Output the [x, y] coordinate of the center of the cell containing the given text.  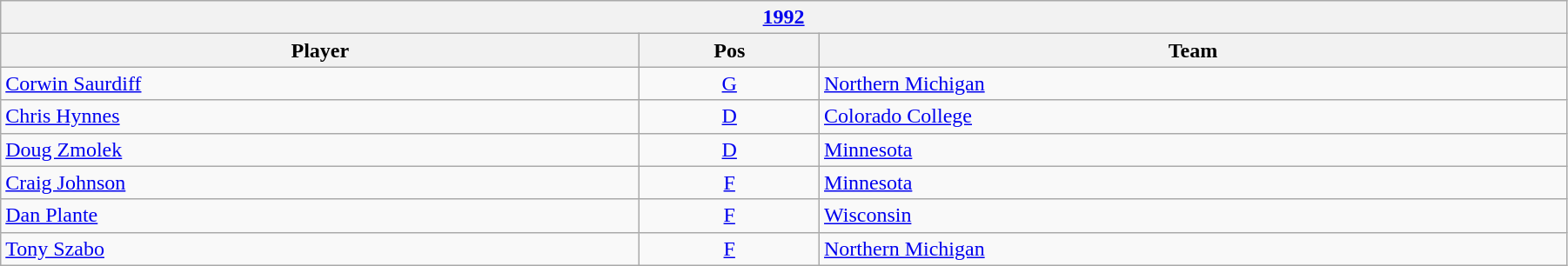
Player [320, 50]
Corwin Saurdiff [320, 83]
1992 [784, 17]
Wisconsin [1194, 216]
Colorado College [1194, 116]
Team [1194, 50]
Tony Szabo [320, 249]
Doug Zmolek [320, 150]
Pos [729, 50]
Dan Plante [320, 216]
Chris Hynnes [320, 116]
G [729, 83]
Craig Johnson [320, 183]
